Scan for the cell matching the given text and deliver its (X, Y) coordinate at center. 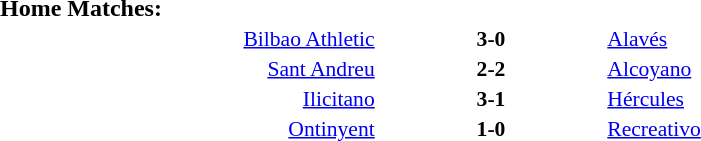
3-1 (492, 98)
3-0 (492, 38)
2-2 (492, 68)
